Return [x, y] of the center of cell containing provided text 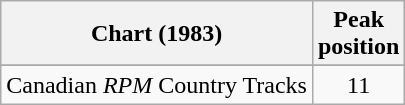
Canadian RPM Country Tracks [157, 85]
Chart (1983) [157, 34]
Peakposition [358, 34]
11 [358, 85]
